Scan for the cell matching the given text and deliver its (X, Y) coordinate at center. 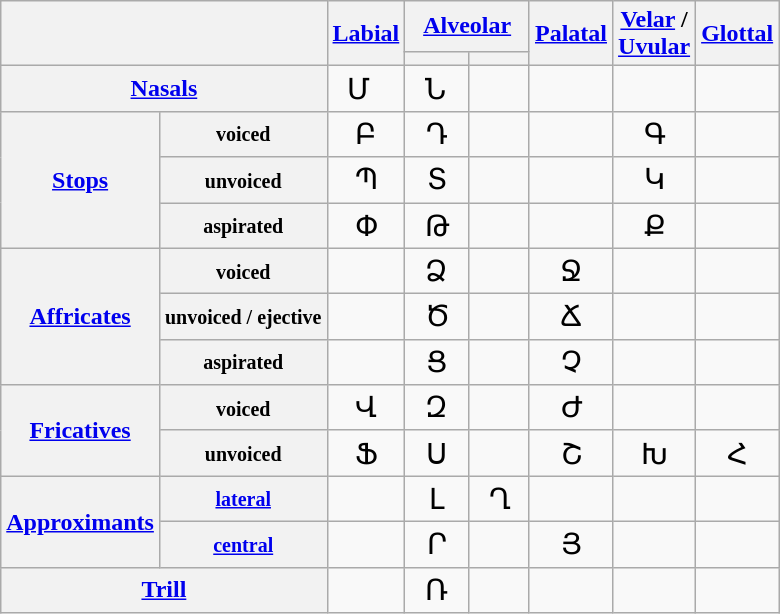
central (243, 544)
Palatal (570, 34)
Փ (366, 225)
Ս (437, 453)
Ռ (437, 590)
Հ (738, 453)
Ճ (570, 317)
Լ (437, 499)
Տ (437, 180)
Ց (437, 362)
Ղ (500, 499)
Ք (654, 225)
Յ (570, 544)
Վ (366, 408)
Alveolar (468, 26)
Ն (437, 89)
unvoiced / ejective (243, 317)
Affricates (80, 316)
Դ (437, 134)
Ժ (570, 408)
Velar /Uvular (654, 34)
Բ (366, 134)
Approximants (80, 522)
Մ (366, 89)
Nasals (164, 89)
Ջ (570, 271)
Շ (570, 453)
Կ (654, 180)
Labial (366, 34)
Ր (437, 544)
Stops (80, 180)
Trill (164, 590)
Ձ (437, 271)
Fricatives (80, 430)
Ֆ (366, 453)
Գ (654, 134)
lateral (243, 499)
Զ (437, 408)
Glottal (738, 34)
Չ (570, 362)
Պ (366, 180)
Ծ (437, 317)
Թ (437, 225)
Խ (654, 453)
